Find where the given text appears and provide that cell's center as (x, y) coordinate. 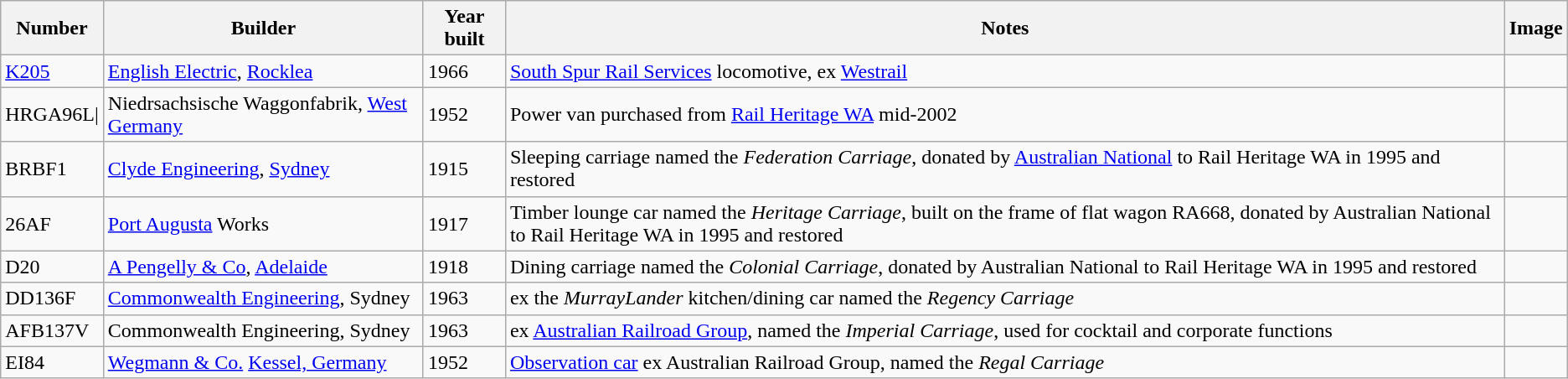
EI84 (52, 362)
Wegmann & Co. Kessel, Germany (263, 362)
English Electric, Rocklea (263, 71)
A Pengelly & Co, Adelaide (263, 267)
HRGA96L| (52, 114)
1917 (464, 223)
26AF (52, 223)
South Spur Rail Services locomotive, ex Westrail (1005, 71)
Sleeping carriage named the Federation Carriage, donated by Australian National to Rail Heritage WA in 1995 and restored (1005, 169)
K205 (52, 71)
Clyde Engineering, Sydney (263, 169)
Power van purchased from Rail Heritage WA mid-2002 (1005, 114)
Builder (263, 29)
Niedrsachsische Waggonfabrik, West Germany (263, 114)
Notes (1005, 29)
1966 (464, 71)
D20 (52, 267)
Observation car ex Australian Railroad Group, named the Regal Carriage (1005, 362)
1915 (464, 169)
Year built (464, 29)
AFB137V (52, 330)
Number (52, 29)
ex Australian Railroad Group, named the Imperial Carriage, used for cocktail and corporate functions (1005, 330)
Dining carriage named the Colonial Carriage, donated by Australian National to Rail Heritage WA in 1995 and restored (1005, 267)
Port Augusta Works (263, 223)
1918 (464, 267)
ex the MurrayLander kitchen/dining car named the Regency Carriage (1005, 299)
DD136F (52, 299)
BRBF1 (52, 169)
Image (1536, 29)
